Detect which cell encompasses the target text, then output its [X, Y] center coordinate. 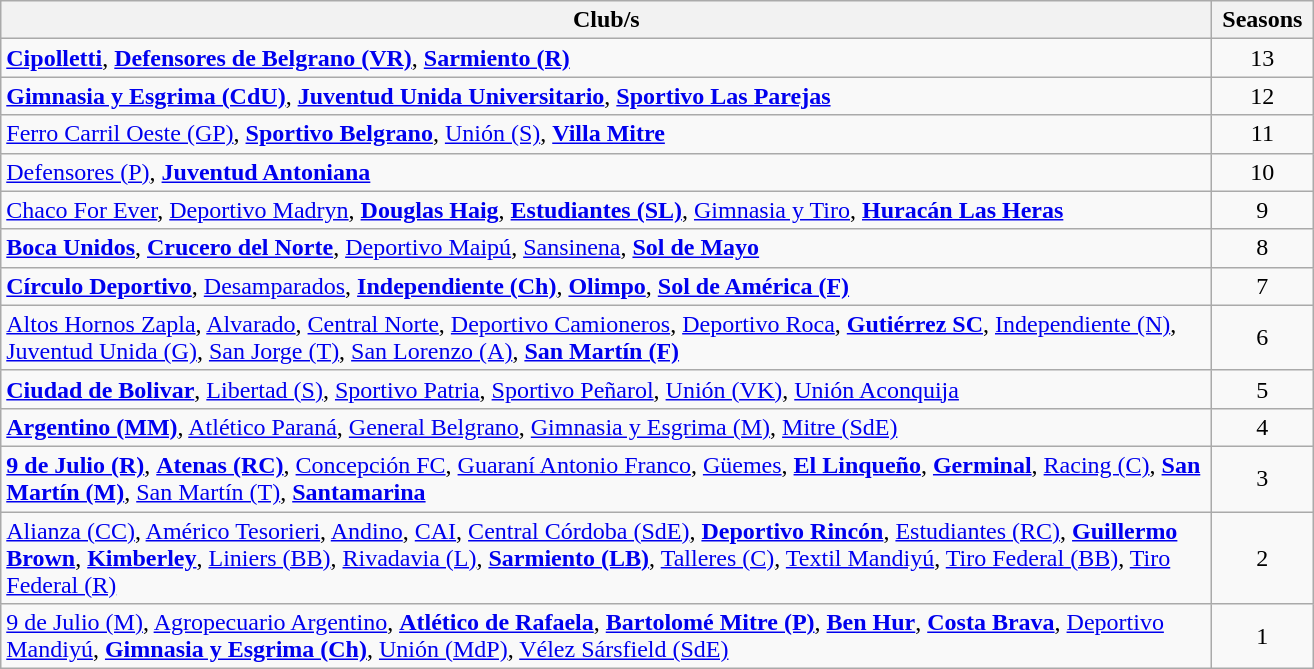
9 [1262, 210]
8 [1262, 248]
Ferro Carril Oeste (GP), Sportivo Belgrano, Unión (S), Villa Mitre [606, 134]
4 [1262, 427]
2 [1262, 558]
Defensores (P), Juventud Antoniana [606, 172]
5 [1262, 389]
Ciudad de Bolivar, Libertad (S), Sportivo Patria, Sportivo Peñarol, Unión (VK), Unión Aconquija [606, 389]
Boca Unidos, Crucero del Norte, Deportivo Maipú, Sansinena, Sol de Mayo [606, 248]
7 [1262, 286]
Argentino (MM), Atlético Paraná, General Belgrano, Gimnasia y Esgrima (M), Mitre (SdE) [606, 427]
3 [1262, 478]
Seasons [1262, 20]
1 [1262, 636]
Cipolletti, Defensores de Belgrano (VR), Sarmiento (R) [606, 58]
Chaco For Ever, Deportivo Madryn, Douglas Haig, Estudiantes (SL), Gimnasia y Tiro, Huracán Las Heras [606, 210]
12 [1262, 96]
Gimnasia y Esgrima (CdU), Juventud Unida Universitario, Sportivo Las Parejas [606, 96]
11 [1262, 134]
10 [1262, 172]
6 [1262, 338]
13 [1262, 58]
Club/s [606, 20]
Círculo Deportivo, Desamparados, Independiente (Ch), Olimpo, Sol de América (F) [606, 286]
